Detect which cell encompasses the target text, then output its [x, y] center coordinate. 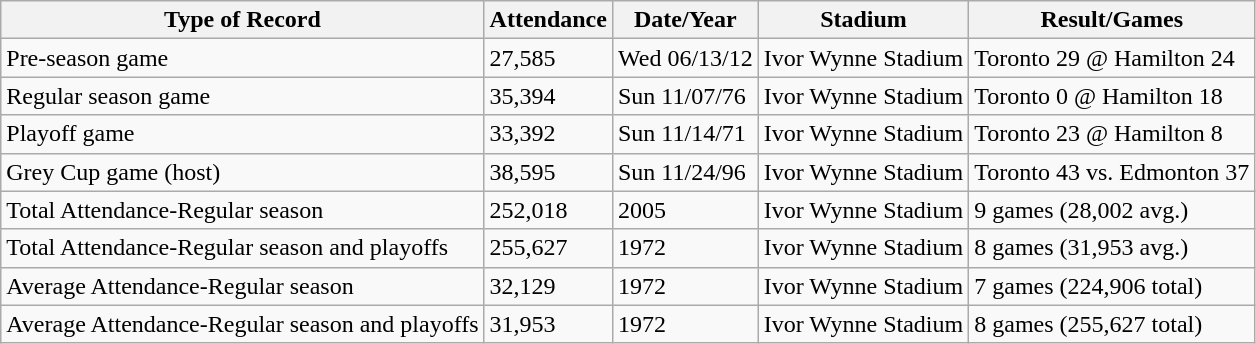
Toronto 0 @ Hamilton 18 [1112, 96]
2005 [685, 210]
Stadium [863, 20]
Type of Record [242, 20]
Grey Cup game (host) [242, 172]
Pre-season game [242, 58]
27,585 [548, 58]
Result/Games [1112, 20]
31,953 [548, 324]
Regular season game [242, 96]
252,018 [548, 210]
8 games (255,627 total) [1112, 324]
33,392 [548, 134]
Playoff game [242, 134]
255,627 [548, 248]
Total Attendance-Regular season and playoffs [242, 248]
9 games (28,002 avg.) [1112, 210]
Sun 11/24/96 [685, 172]
Toronto 23 @ Hamilton 8 [1112, 134]
Sun 11/07/76 [685, 96]
Total Attendance-Regular season [242, 210]
38,595 [548, 172]
Toronto 43 vs. Edmonton 37 [1112, 172]
Date/Year [685, 20]
35,394 [548, 96]
Attendance [548, 20]
7 games (224,906 total) [1112, 286]
8 games (31,953 avg.) [1112, 248]
Sun 11/14/71 [685, 134]
Average Attendance-Regular season [242, 286]
32,129 [548, 286]
Toronto 29 @ Hamilton 24 [1112, 58]
Wed 06/13/12 [685, 58]
Average Attendance-Regular season and playoffs [242, 324]
